Scan for the cell matching the given text and deliver its [x, y] coordinate at center. 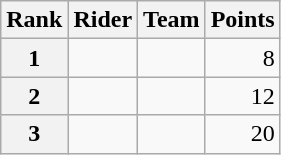
Rank [34, 20]
8 [242, 58]
Points [242, 20]
Rider [103, 20]
3 [34, 134]
1 [34, 58]
2 [34, 96]
20 [242, 134]
Team [172, 20]
12 [242, 96]
